Locate the cell with the specified text and output its (x, y) center coordinate. 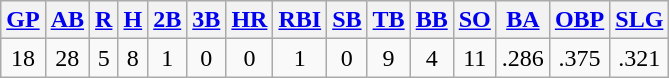
3B (206, 20)
BA (522, 20)
SLG (640, 20)
SO (474, 20)
11 (474, 58)
H (133, 20)
.375 (579, 58)
R (104, 20)
BB (432, 20)
5 (104, 58)
GP (23, 20)
SB (347, 20)
HR (250, 20)
OBP (579, 20)
4 (432, 58)
28 (67, 58)
.321 (640, 58)
18 (23, 58)
8 (133, 58)
AB (67, 20)
9 (388, 58)
2B (168, 20)
TB (388, 20)
RBI (300, 20)
.286 (522, 58)
